Find where the given text appears and provide that cell's center as [X, Y] coordinate. 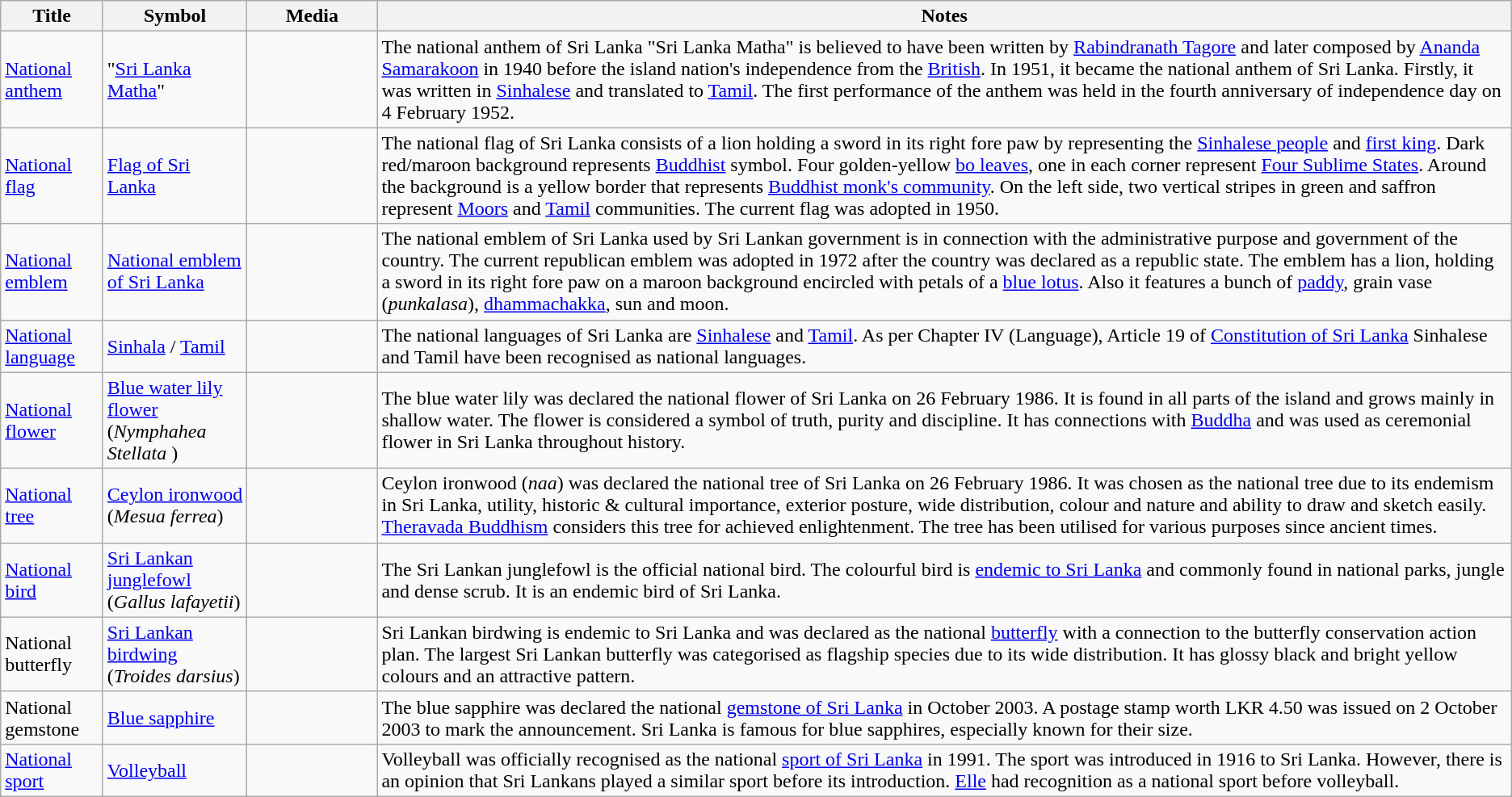
National butterfly [52, 654]
"Sri Lanka Matha" [174, 79]
Blue water lily flower(Nymphahea Stellata ) [174, 420]
Symbol [174, 16]
Flag of Sri Lanka [174, 176]
Ceylon ironwood (Mesua ferrea) [174, 505]
National sport [52, 770]
Blue sapphire [174, 717]
National bird [52, 580]
Volleyball [174, 770]
National emblem of Sri Lanka [174, 271]
Notes [944, 16]
National gemstone [52, 717]
Sri Lankan birdwing(Troides darsius) [174, 654]
National tree [52, 505]
Media [312, 16]
National flag [52, 176]
Sinhala / Tamil [174, 346]
National language [52, 346]
National emblem [52, 271]
National flower [52, 420]
National anthem [52, 79]
Sri Lankan junglefowl(Gallus lafayetii) [174, 580]
Title [52, 16]
